Search for the cell housing the specified text and yield its (X, Y) center coordinate. 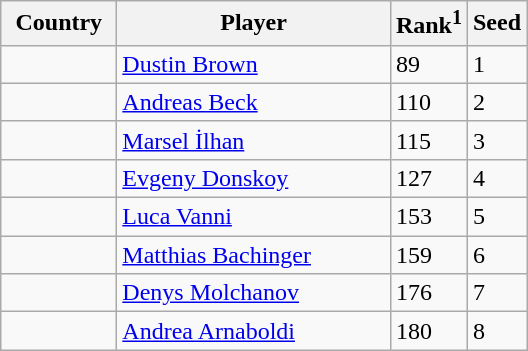
5 (496, 217)
Evgeny Donskoy (254, 178)
127 (428, 178)
180 (428, 331)
6 (496, 255)
Player (254, 24)
7 (496, 293)
159 (428, 255)
8 (496, 331)
Rank1 (428, 24)
Denys Molchanov (254, 293)
Seed (496, 24)
176 (428, 293)
Dustin Brown (254, 64)
Andreas Beck (254, 102)
4 (496, 178)
153 (428, 217)
Luca Vanni (254, 217)
110 (428, 102)
Marsel İlhan (254, 140)
2 (496, 102)
Matthias Bachinger (254, 255)
115 (428, 140)
3 (496, 140)
Country (59, 24)
89 (428, 64)
1 (496, 64)
Andrea Arnaboldi (254, 331)
